From the cell containing the given text, extract its center point as [X, Y] coordinate. 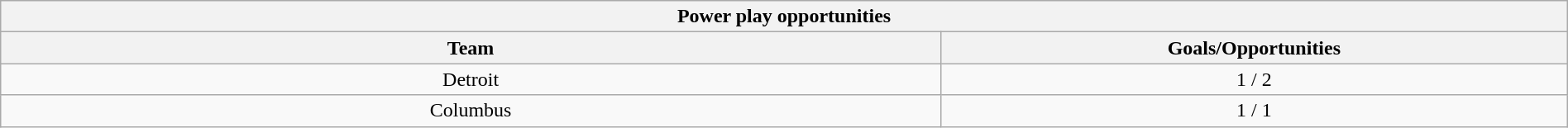
Columbus [471, 111]
1 / 2 [1254, 79]
Power play opportunities [784, 17]
Detroit [471, 79]
Team [471, 48]
Goals/Opportunities [1254, 48]
1 / 1 [1254, 111]
